Extract the [x, y] coordinate from the center of the cell holding the provided text.  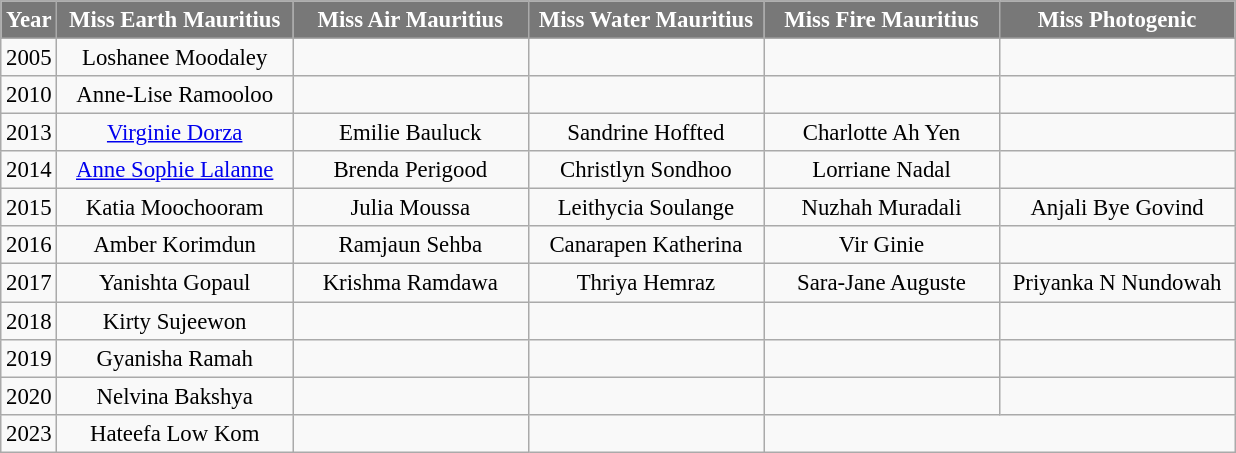
Sara-Jane Auguste [882, 283]
2020 [29, 396]
Leithycia Soulange [646, 208]
Julia Moussa [410, 208]
Amber Korimdun [175, 245]
Vir Ginie [882, 245]
2005 [29, 58]
Thriya Hemraz [646, 283]
2015 [29, 208]
Canarapen Katherina [646, 245]
2013 [29, 133]
Hateefa Low Kom [175, 433]
Brenda Perigood [410, 170]
Miss Air Mauritius [410, 20]
Charlotte Ah Yen [882, 133]
2023 [29, 433]
2017 [29, 283]
Miss Earth Mauritius [175, 20]
Emilie Bauluck [410, 133]
Loshanee Moodaley [175, 58]
Year [29, 20]
Nelvina Bakshya [175, 396]
Gyanisha Ramah [175, 358]
Katia Moochooram [175, 208]
Anne Sophie Lalanne [175, 170]
Miss Water Mauritius [646, 20]
Krishma Ramdawa [410, 283]
Anne-Lise Ramooloo [175, 95]
Yanishta Gopaul [175, 283]
2019 [29, 358]
Miss Photogenic [1117, 20]
Virginie Dorza [175, 133]
Priyanka N Nundowah [1117, 283]
Miss Fire Mauritius [882, 20]
2016 [29, 245]
2010 [29, 95]
2014 [29, 170]
Kirty Sujeewon [175, 321]
Nuzhah Muradali [882, 208]
Ramjaun Sehba [410, 245]
Christlyn Sondhoo [646, 170]
2018 [29, 321]
Anjali Bye Govind [1117, 208]
Sandrine Hoffted [646, 133]
Lorriane Nadal [882, 170]
